Scan for the cell matching the given text and deliver its [x, y] coordinate at center. 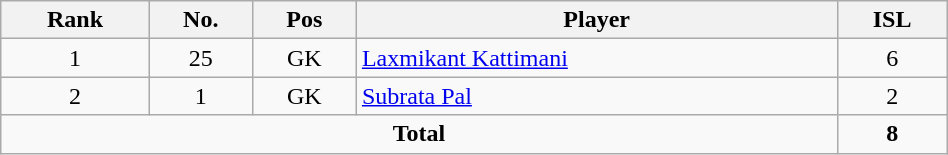
8 [892, 134]
ISL [892, 20]
Laxmikant Kattimani [596, 58]
No. [200, 20]
25 [200, 58]
6 [892, 58]
Pos [304, 20]
Rank [76, 20]
Total [419, 134]
Subrata Pal [596, 96]
Player [596, 20]
